Return (X, Y) of the center of cell containing provided text 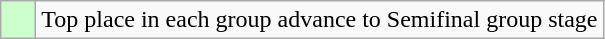
Top place in each group advance to Semifinal group stage (320, 20)
